Locate the cell with the specified text and output its [X, Y] center coordinate. 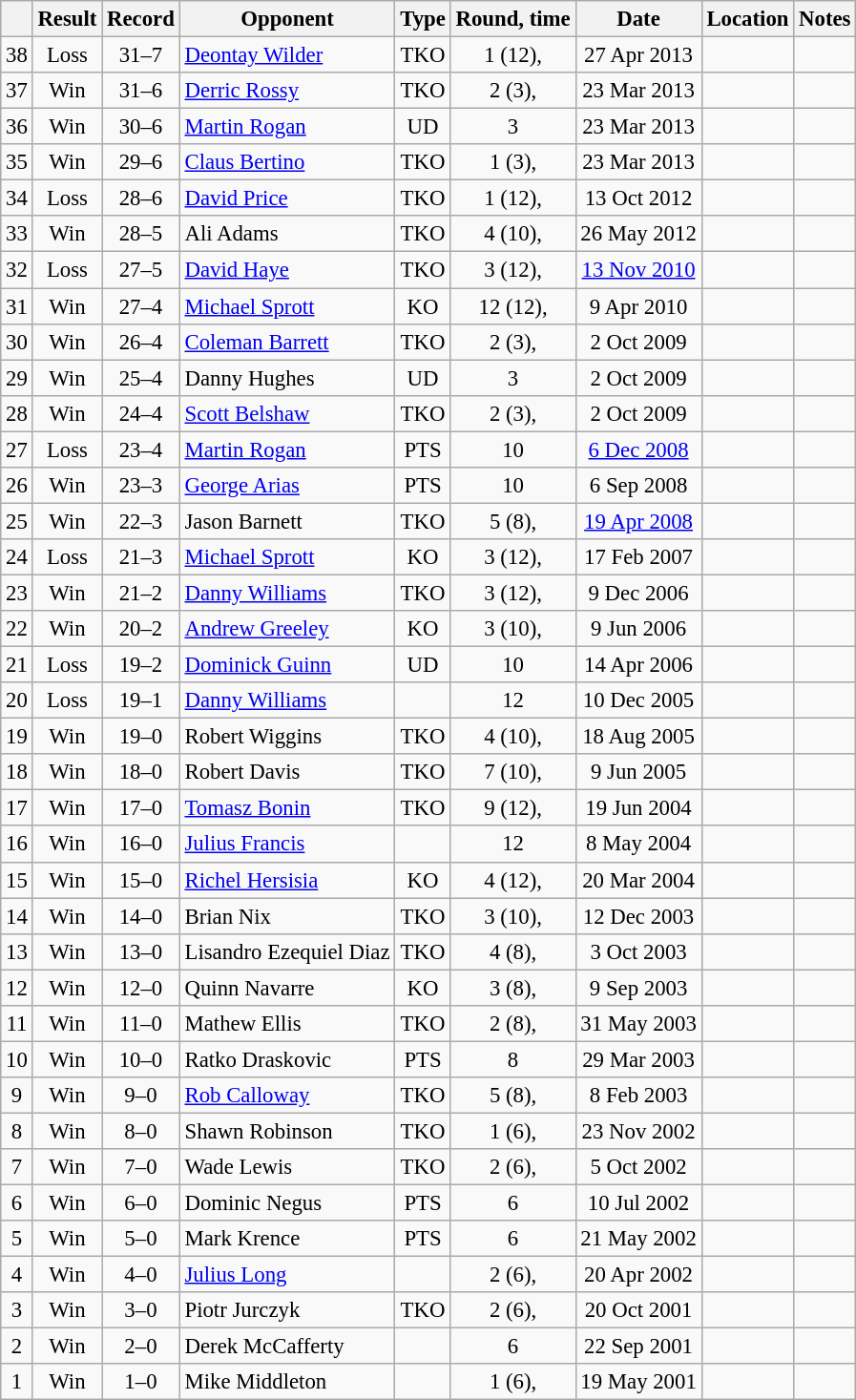
12 (12), [513, 306]
Quinn Navarre [287, 988]
2–0 [141, 1347]
18 Aug 2005 [638, 737]
9–0 [141, 1096]
29 [17, 378]
9 [17, 1096]
27 Apr 2013 [638, 55]
5 Oct 2002 [638, 1167]
Derric Rossy [287, 91]
29–6 [141, 162]
15–0 [141, 880]
13 Oct 2012 [638, 199]
19–2 [141, 665]
17 Feb 2007 [638, 557]
David Haye [287, 270]
Scott Belshaw [287, 413]
37 [17, 91]
Richel Hersisia [287, 880]
Lisandro Ezequiel Diaz [287, 951]
16–0 [141, 845]
33 [17, 234]
11–0 [141, 1024]
29 Mar 2003 [638, 1059]
Ali Adams [287, 234]
4 (8), [513, 951]
14–0 [141, 916]
Ratko Draskovic [287, 1059]
Round, time [513, 19]
30 [17, 342]
23 [17, 593]
9 Jun 2006 [638, 629]
Deontay Wilder [287, 55]
22 Sep 2001 [638, 1347]
26 [17, 486]
28 [17, 413]
Wade Lewis [287, 1167]
23–4 [141, 449]
8 Feb 2003 [638, 1096]
Location [748, 19]
17–0 [141, 808]
19–0 [141, 737]
20 [17, 700]
31 [17, 306]
8–0 [141, 1131]
31–6 [141, 91]
20 Mar 2004 [638, 880]
Coleman Barrett [287, 342]
9 (12), [513, 808]
17 [17, 808]
22 [17, 629]
George Arias [287, 486]
1 (6), [513, 1131]
21–2 [141, 593]
Derek McCafferty [287, 1347]
14 [17, 916]
3 Oct 2003 [638, 951]
25 [17, 521]
27–5 [141, 270]
Notes [825, 19]
22–3 [141, 521]
31–7 [141, 55]
7 (10), [513, 772]
24 [17, 557]
25–4 [141, 378]
11 [17, 1024]
13 Nov 2010 [638, 270]
9 Dec 2006 [638, 593]
19 Jun 2004 [638, 808]
19 Apr 2008 [638, 521]
13–0 [141, 951]
12–0 [141, 988]
18–0 [141, 772]
David Price [287, 199]
Danny Hughes [287, 378]
31 May 2003 [638, 1024]
18 [17, 772]
Tomasz Bonin [287, 808]
2 [17, 1347]
3 (8), [513, 988]
28–5 [141, 234]
27 [17, 449]
Piotr Jurczyk [287, 1310]
Result [67, 19]
Mathew Ellis [287, 1024]
Date [638, 19]
7 [17, 1167]
3–0 [141, 1310]
26 May 2012 [638, 234]
Record [141, 19]
34 [17, 199]
15 [17, 880]
21 [17, 665]
32 [17, 270]
Jason Barnett [287, 521]
Robert Wiggins [287, 737]
14 Apr 2006 [638, 665]
27–4 [141, 306]
6 Sep 2008 [638, 486]
10–0 [141, 1059]
Julius Long [287, 1275]
26–4 [141, 342]
23–3 [141, 486]
1 (3), [513, 162]
Rob Calloway [287, 1096]
23 Nov 2002 [638, 1131]
4–0 [141, 1275]
16 [17, 845]
Claus Bertino [287, 162]
Dominic Negus [287, 1203]
20–2 [141, 629]
Robert Davis [287, 772]
8 May 2004 [638, 845]
Julius Francis [287, 845]
20 Oct 2001 [638, 1310]
30–6 [141, 127]
5–0 [141, 1239]
10 Jul 2002 [638, 1203]
6–0 [141, 1203]
38 [17, 55]
Mark Krence [287, 1239]
Brian Nix [287, 916]
4 (12), [513, 880]
13 [17, 951]
35 [17, 162]
6 Dec 2008 [638, 449]
21 May 2002 [638, 1239]
12 Dec 2003 [638, 916]
Dominick Guinn [287, 665]
24–4 [141, 413]
Type [423, 19]
21–3 [141, 557]
10 Dec 2005 [638, 700]
28–6 [141, 199]
9 Apr 2010 [638, 306]
9 Jun 2005 [638, 772]
4 [17, 1275]
Andrew Greeley [287, 629]
19–1 [141, 700]
Shawn Robinson [287, 1131]
5 [17, 1239]
20 Apr 2002 [638, 1275]
7–0 [141, 1167]
Opponent [287, 19]
36 [17, 127]
2 (8), [513, 1024]
19 [17, 737]
9 Sep 2003 [638, 988]
